Provide the [X, Y] coordinate of the cell's center where the given text is located.  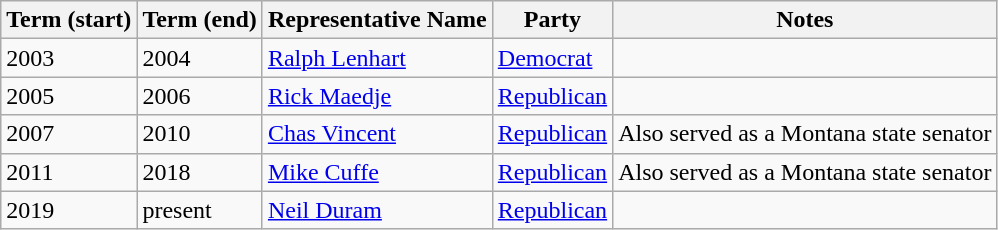
2006 [200, 96]
2019 [69, 210]
2018 [200, 172]
Notes [805, 20]
Rick Maedje [377, 96]
present [200, 210]
2004 [200, 58]
Neil Duram [377, 210]
Term (start) [69, 20]
Representative Name [377, 20]
Chas Vincent [377, 134]
2003 [69, 58]
2011 [69, 172]
2005 [69, 96]
2010 [200, 134]
2007 [69, 134]
Mike Cuffe [377, 172]
Term (end) [200, 20]
Ralph Lenhart [377, 58]
Democrat [552, 58]
Party [552, 20]
